Scan for the cell matching the given text and deliver its [x, y] coordinate at center. 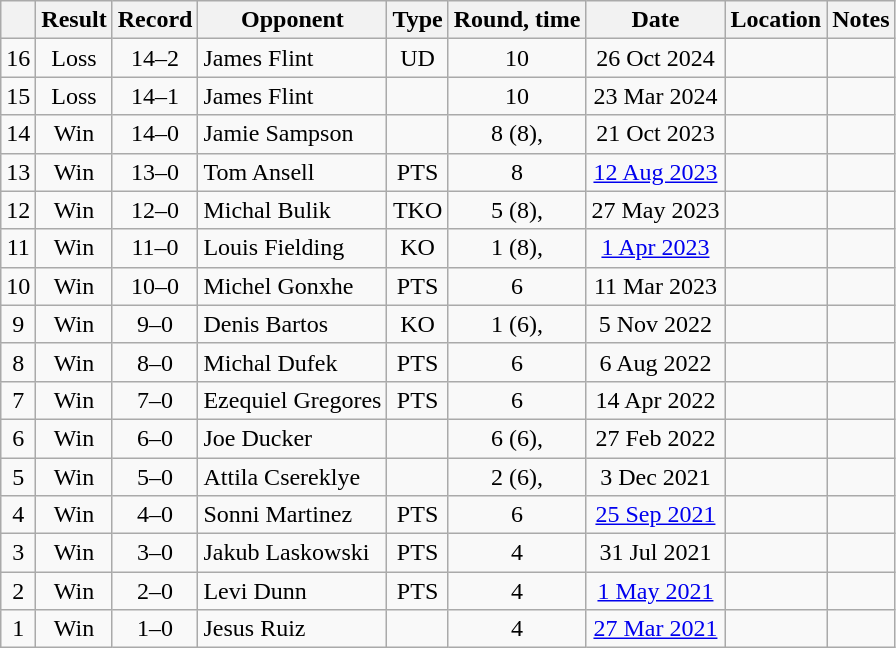
6 Aug 2022 [656, 362]
UD [418, 58]
31 Jul 2021 [656, 553]
Levi Dunn [292, 591]
1 May 2021 [656, 591]
9–0 [155, 324]
Attila Csereklye [292, 477]
1 (6), [517, 324]
TKO [418, 210]
14 [18, 134]
1 (8), [517, 248]
27 Mar 2021 [656, 629]
6 (6), [517, 438]
15 [18, 96]
Jamie Sampson [292, 134]
Joe Ducker [292, 438]
27 May 2023 [656, 210]
13 [18, 172]
Notes [861, 20]
Jesus Ruiz [292, 629]
Date [656, 20]
2–0 [155, 591]
14–0 [155, 134]
27 Feb 2022 [656, 438]
Record [155, 20]
5–0 [155, 477]
Tom Ansell [292, 172]
5 [18, 477]
1–0 [155, 629]
Location [776, 20]
1 [18, 629]
Result [74, 20]
Louis Fielding [292, 248]
14–1 [155, 96]
5 (8), [517, 210]
5 Nov 2022 [656, 324]
25 Sep 2021 [656, 515]
1 Apr 2023 [656, 248]
Ezequiel Gregores [292, 400]
Denis Bartos [292, 324]
Jakub Laskowski [292, 553]
Michel Gonxhe [292, 286]
14–2 [155, 58]
11–0 [155, 248]
2 [18, 591]
12–0 [155, 210]
23 Mar 2024 [656, 96]
12 Aug 2023 [656, 172]
4–0 [155, 515]
Round, time [517, 20]
12 [18, 210]
16 [18, 58]
9 [18, 324]
8 (8), [517, 134]
Type [418, 20]
11 [18, 248]
13–0 [155, 172]
Opponent [292, 20]
3 [18, 553]
21 Oct 2023 [656, 134]
7–0 [155, 400]
Michal Dufek [292, 362]
14 Apr 2022 [656, 400]
2 (6), [517, 477]
7 [18, 400]
Sonni Martinez [292, 515]
3 Dec 2021 [656, 477]
6–0 [155, 438]
11 Mar 2023 [656, 286]
3–0 [155, 553]
10–0 [155, 286]
8–0 [155, 362]
26 Oct 2024 [656, 58]
Michal Bulik [292, 210]
